Output the [x, y] coordinate of the center of the cell containing the given text.  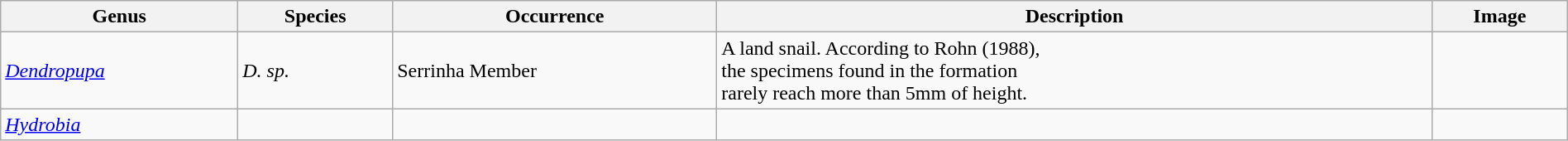
Image [1499, 17]
A land snail. According to Rohn (1988),the specimens found in the formationrarely reach more than 5mm of height. [1075, 70]
Occurrence [555, 17]
Serrinha Member [555, 70]
Description [1075, 17]
Genus [119, 17]
Species [316, 17]
Dendropupa [119, 70]
D. sp. [316, 70]
Hydrobia [119, 124]
